From the cell containing the given text, extract its center point as [x, y] coordinate. 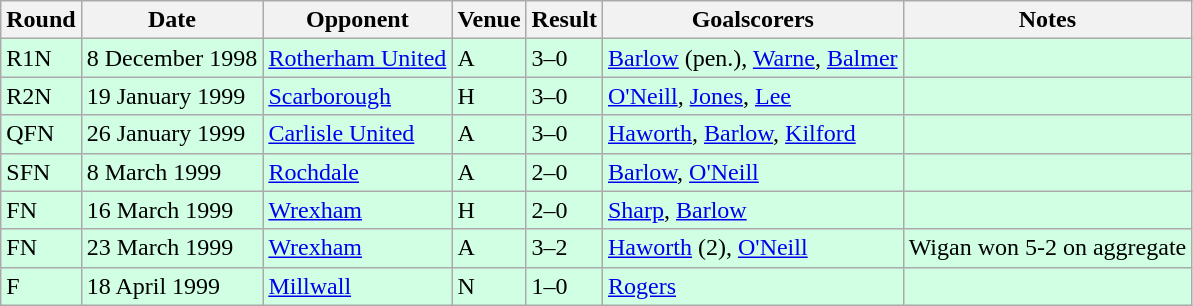
Millwall [358, 286]
Rogers [752, 286]
R1N [41, 58]
16 March 1999 [172, 210]
23 March 1999 [172, 248]
R2N [41, 96]
Notes [1048, 20]
Opponent [358, 20]
Round [41, 20]
Carlisle United [358, 134]
26 January 1999 [172, 134]
19 January 1999 [172, 96]
Date [172, 20]
Result [564, 20]
SFN [41, 172]
Rotherham United [358, 58]
QFN [41, 134]
Scarborough [358, 96]
18 April 1999 [172, 286]
F [41, 286]
Barlow, O'Neill [752, 172]
8 March 1999 [172, 172]
1–0 [564, 286]
Venue [489, 20]
Sharp, Barlow [752, 210]
Wigan won 5-2 on aggregate [1048, 248]
N [489, 286]
8 December 1998 [172, 58]
Barlow (pen.), Warne, Balmer [752, 58]
3–2 [564, 248]
Haworth, Barlow, Kilford [752, 134]
Haworth (2), O'Neill [752, 248]
O'Neill, Jones, Lee [752, 96]
Goalscorers [752, 20]
Rochdale [358, 172]
